Scan for the cell matching the given text and deliver its [x, y] coordinate at center. 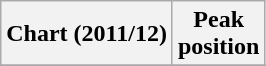
Peakposition [218, 34]
Chart (2011/12) [87, 34]
